Pinpoint the cell where the given text exists, returning its (x, y) midpoint coordinate. 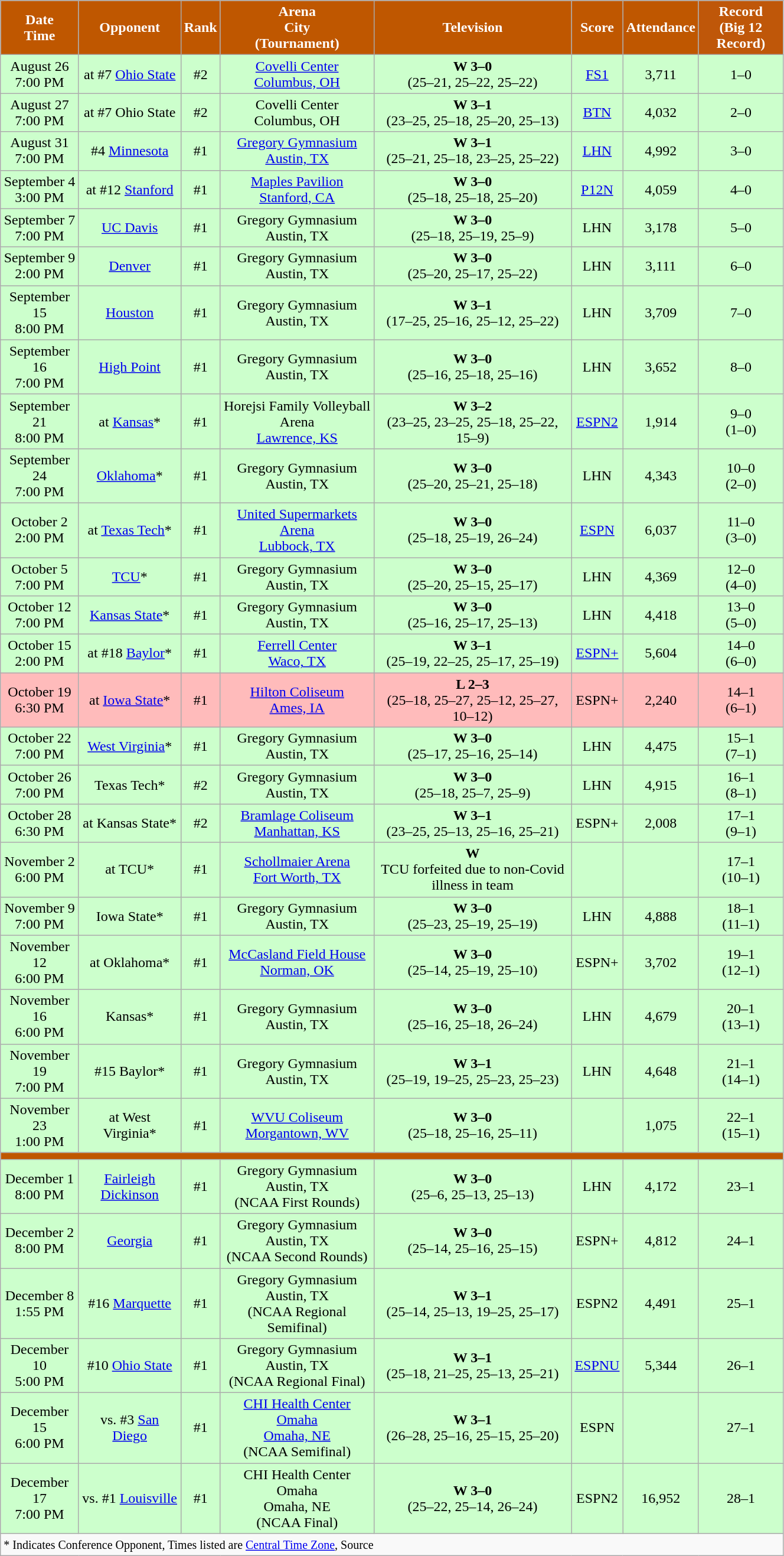
November 26:00 PM (40, 870)
Fairleigh Dickinson (130, 1186)
CHI Health Center OmahaOmaha, NE(NCAA Semifinal) (297, 1428)
2,008 (661, 823)
10–0(2–0) (740, 476)
16,952 (661, 1498)
December 156:00 PM (40, 1428)
3,652 (661, 367)
7–0 (740, 312)
Gregory GymnasiumAustin, TX(NCAA Second Rounds) (297, 1241)
W 3–0(25–16, 25–18, 25–16) (472, 367)
8–0 (740, 367)
October 196:30 PM (40, 700)
October 127:00 PM (40, 616)
W 3–0(25–14, 25–19, 25–10) (472, 962)
United Supermarkets ArenaLubbock, TX (297, 530)
Score (597, 28)
WVU ColiseumMorgantown, WV (297, 1125)
3,178 (661, 228)
W 3–0(25–18, 25–18, 25–20) (472, 189)
September 247:00 PM (40, 476)
W 3–0(25–6, 25–13, 25–13) (472, 1186)
December 28:00 PM (40, 1241)
4,679 (661, 1017)
24–1 (740, 1241)
at Kansas State* (130, 823)
West Virginia* (130, 747)
Television (472, 28)
W 3–0(25–20, 25–15, 25–17) (472, 577)
4,648 (661, 1071)
at Iowa State* (130, 700)
3,111 (661, 266)
October 286:30 PM (40, 823)
4,475 (661, 747)
October 22:00 PM (40, 530)
14–1(6–1) (740, 700)
W 3–1(25–19, 22–25, 25–17, 25–19) (472, 653)
TCU* (130, 577)
Ferrell CenterWaco, TX (297, 653)
September 43:00 PM (40, 189)
Hilton ColiseumAmes, IA (297, 700)
Gregory GymnasiumAustin, TX(NCAA Regional Semifinal) (297, 1303)
W 3–0(25–17, 25–16, 25–14) (472, 747)
Denver (130, 266)
11–0(3–0) (740, 530)
W 3–1(17–25, 25–16, 25–12, 25–22) (472, 312)
ESPNU (597, 1366)
P12N (597, 189)
#15 Baylor* (130, 1071)
September 218:00 PM (40, 421)
4,172 (661, 1186)
November 166:00 PM (40, 1017)
DateTime (40, 28)
December 177:00 PM (40, 1498)
September 92:00 PM (40, 266)
4,418 (661, 616)
9–0(1–0) (740, 421)
FS1 (597, 74)
L 2–3(25–18, 25–27, 25–12, 25–27, 10–12) (472, 700)
4,343 (661, 476)
4,032 (661, 112)
at Kansas* (130, 421)
High Point (130, 367)
* Indicates Conference Opponent, Times listed are Central Time Zone, Source (392, 1545)
18–1(11–1) (740, 916)
December 105:00 PM (40, 1366)
4–0 (740, 189)
W 3–2(23–25, 23–25, 25–18, 25–22, 15–9) (472, 421)
W 3–1(23–25, 25–18, 25–20, 25–13) (472, 112)
Bramlage ColiseumManhattan, KS (297, 823)
17–1(9–1) (740, 823)
W 3–0(25–22, 25–14, 26–24) (472, 1498)
1,075 (661, 1125)
Oklahoma* (130, 476)
vs. #1 Louisville (130, 1498)
W 3–0(25–21, 25–22, 25–22) (472, 74)
6,037 (661, 530)
Opponent (130, 28)
1–0 (740, 74)
2,240 (661, 700)
W 3–0(25–20, 25–21, 25–18) (472, 476)
September 167:00 PM (40, 367)
December 81:55 PM (40, 1303)
BTN (597, 112)
22–1(15–1) (740, 1125)
17–1(10–1) (740, 870)
W 3–1(25–14, 25–13, 19–25, 25–17) (472, 1303)
4,992 (661, 151)
Attendance (661, 28)
16–1(8–1) (740, 784)
W 3–0(25–16, 25–17, 25–13) (472, 616)
Horejsi Family Volleyball ArenaLawrence, KS (297, 421)
27–1 (740, 1428)
3,702 (661, 962)
4,915 (661, 784)
W 3–0(25–20, 25–17, 25–22) (472, 266)
2–0 (740, 112)
at Oklahoma* (130, 962)
4,491 (661, 1303)
Houston (130, 312)
3,711 (661, 74)
W 3–0(25–18, 25–7, 25–9) (472, 784)
October 267:00 PM (40, 784)
3,709 (661, 312)
W 3–1(25–21, 25–18, 23–25, 25–22) (472, 151)
at #12 Stanford (130, 189)
W 3–0(25–16, 25–18, 26–24) (472, 1017)
W 3–0(25–14, 25–16, 25–15) (472, 1241)
December 18:00 PM (40, 1186)
28–1 (740, 1498)
W 3–0(25–18, 25–19, 25–9) (472, 228)
Georgia (130, 1241)
October 57:00 PM (40, 577)
5–0 (740, 228)
W 3–1(23–25, 25–13, 25–16, 25–21) (472, 823)
4,812 (661, 1241)
25–1 (740, 1303)
Kansas* (130, 1017)
August 277:00 PM (40, 112)
Schollmaier ArenaFort Worth, TX (297, 870)
21–1(14–1) (740, 1071)
3–0 (740, 151)
12–0(4–0) (740, 577)
Kansas State* (130, 616)
Maples PavilionStanford, CA (297, 189)
UC Davis (130, 228)
November 97:00 PM (40, 916)
at TCU* (130, 870)
5,344 (661, 1366)
Record(Big 12 Record) (740, 28)
19–1(12–1) (740, 962)
13–0(5–0) (740, 616)
at West Virginia* (130, 1125)
WTCU forfeited due to non-Covid illness in team (472, 870)
#4 Minnesota (130, 151)
vs. #3 San Diego (130, 1428)
20–1(13–1) (740, 1017)
ArenaCity(Tournament) (297, 28)
#10 Ohio State (130, 1366)
Texas Tech* (130, 784)
26–1 (740, 1366)
5,604 (661, 653)
November 197:00 PM (40, 1071)
at #18 Baylor* (130, 653)
W 3–0(25–18, 25–19, 26–24) (472, 530)
W 3–1(26–28, 25–16, 25–15, 25–20) (472, 1428)
4,888 (661, 916)
Gregory GymnasiumAustin, TX(NCAA Regional Final) (297, 1366)
23–1 (740, 1186)
October 152:00 PM (40, 653)
October 227:00 PM (40, 747)
W 3–1(25–18, 21–25, 25–13, 25–21) (472, 1366)
W 3–0(25–18, 25–16, 25–11) (472, 1125)
6–0 (740, 266)
1,914 (661, 421)
4,369 (661, 577)
CHI Health Center OmahaOmaha, NE(NCAA Final) (297, 1498)
Gregory GymnasiumAustin, TX(NCAA First Rounds) (297, 1186)
4,059 (661, 189)
14–0(6–0) (740, 653)
November 231:00 PM (40, 1125)
September 158:00 PM (40, 312)
at Texas Tech* (130, 530)
#16 Marquette (130, 1303)
15–1(7–1) (740, 747)
W 3–1(25–19, 19–25, 25–23, 25–23) (472, 1071)
August 267:00 PM (40, 74)
McCasland Field HouseNorman, OK (297, 962)
Iowa State* (130, 916)
August 317:00 PM (40, 151)
W 3–0(25–23, 25–19, 25–19) (472, 916)
Rank (201, 28)
November 126:00 PM (40, 962)
September 77:00 PM (40, 228)
